Find where the given text appears and provide that cell's center as [x, y] coordinate. 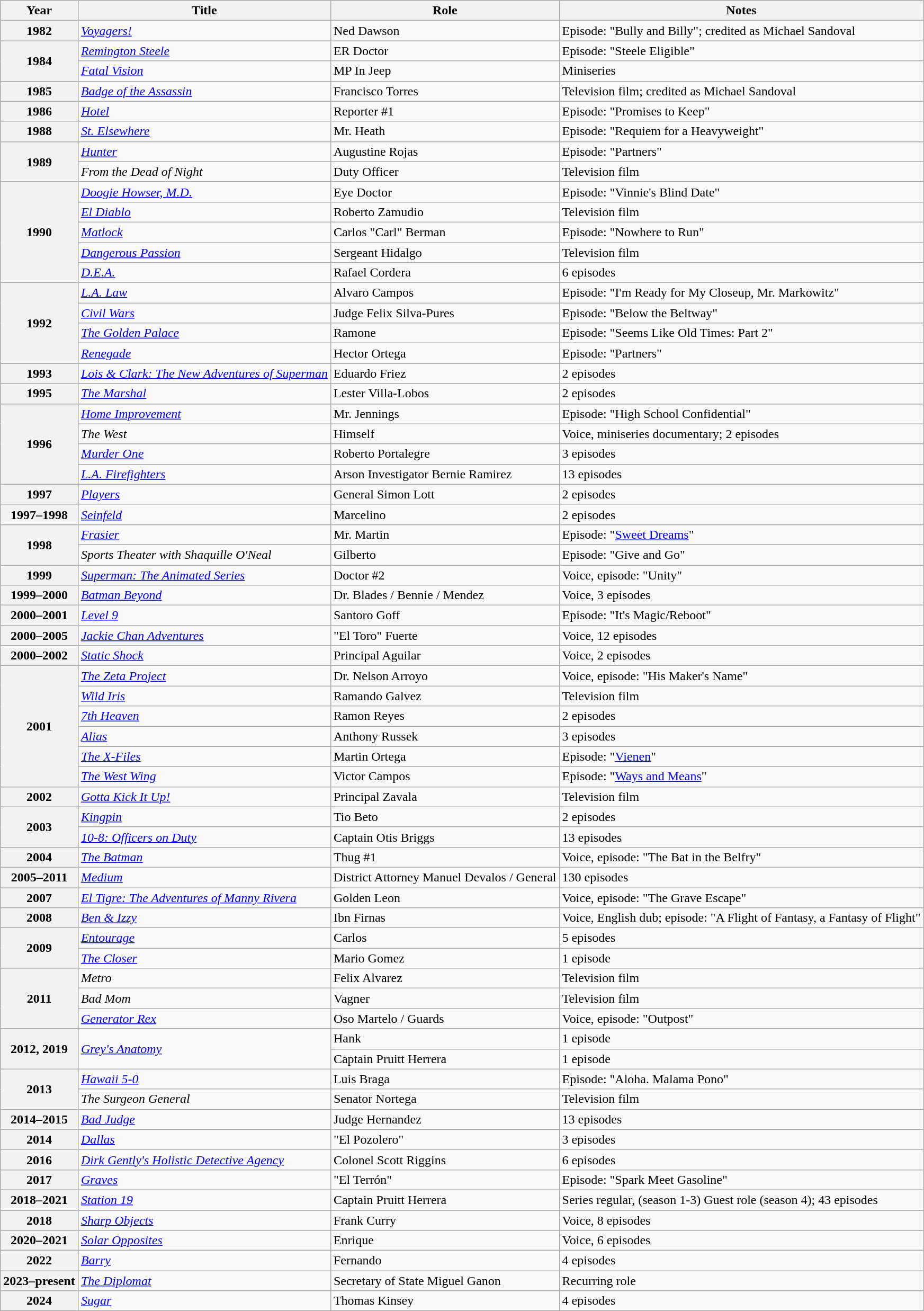
Episode: "Seems Like Old Times: Part 2" [741, 333]
Martin Ortega [445, 756]
Episode: "Below the Beltway" [741, 313]
Mr. Heath [445, 131]
2023–present [39, 1281]
Episode: "Promises to Keep" [741, 111]
1993 [39, 373]
Episode: "High School Confidential" [741, 414]
Colonel Scott Riggins [445, 1160]
2003 [39, 827]
5 episodes [741, 938]
Gilberto [445, 555]
2004 [39, 857]
2005–2011 [39, 877]
Carlos [445, 938]
Matlock [204, 232]
Frank Curry [445, 1220]
Kingpin [204, 817]
Seinfeld [204, 514]
Voice, miniseries documentary; 2 episodes [741, 434]
2013 [39, 1089]
1996 [39, 444]
Marcelino [445, 514]
Tio Beto [445, 817]
1988 [39, 131]
The X-Files [204, 756]
Title [204, 11]
The Diplomat [204, 1281]
Mr. Jennings [445, 414]
Ramone [445, 333]
10-8: Officers on Duty [204, 837]
D.E.A. [204, 273]
Oso Martelo / Guards [445, 1019]
Metro [204, 978]
Alvaro Campos [445, 293]
Remington Steele [204, 51]
Mr. Martin [445, 534]
Murder One [204, 454]
Episode: "It's Magic/Reboot" [741, 616]
Television film; credited as Michael Sandoval [741, 91]
2022 [39, 1261]
Badge of the Assassin [204, 91]
Renegade [204, 353]
1986 [39, 111]
2018 [39, 1220]
Judge Felix Silva-Pures [445, 313]
Episode: "Aloha. Malama Pono" [741, 1079]
Voice, episode: "Unity" [741, 575]
Ramon Reyes [445, 716]
Hawaii 5-0 [204, 1079]
The Golden Palace [204, 333]
1989 [39, 162]
2007 [39, 898]
1992 [39, 323]
Enrique [445, 1241]
1997–1998 [39, 514]
Fatal Vision [204, 71]
Carlos "Carl" Berman [445, 232]
Rafael Cordera [445, 273]
2024 [39, 1301]
Hotel [204, 111]
Dallas [204, 1139]
Judge Hernandez [445, 1119]
Principal Aguilar [445, 656]
Duty Officer [445, 172]
1985 [39, 91]
Wild Iris [204, 696]
Voice, episode: "Outpost" [741, 1019]
2014–2015 [39, 1119]
2011 [39, 998]
Graves [204, 1180]
Static Shock [204, 656]
Voice, episode: "His Maker's Name" [741, 676]
Roberto Zamudio [445, 212]
2002 [39, 797]
Eye Doctor [445, 192]
2012, 2019 [39, 1049]
Thomas Kinsey [445, 1301]
Santoro Goff [445, 616]
Episode: "Vinnie's Blind Date" [741, 192]
1998 [39, 545]
Sharp Objects [204, 1220]
Ben & Izzy [204, 918]
2000–2002 [39, 656]
Vagner [445, 998]
1982 [39, 31]
Hector Ortega [445, 353]
St. Elsewhere [204, 131]
General Simon Lott [445, 494]
2009 [39, 948]
Victor Campos [445, 777]
From the Dead of Night [204, 172]
Solar Opposites [204, 1241]
Lois & Clark: The New Adventures of Superman [204, 373]
Voice, English dub; episode: "A Flight of Fantasy, a Fantasy of Flight" [741, 918]
Episode: "Sweet Dreams" [741, 534]
Entourage [204, 938]
Voice, 2 episodes [741, 656]
7th Heaven [204, 716]
1999 [39, 575]
El Tigre: The Adventures of Manny Rivera [204, 898]
Grey's Anatomy [204, 1049]
Francisco Torres [445, 91]
Episode: "Spark Meet Gasoline" [741, 1180]
Dirk Gently's Holistic Detective Agency [204, 1160]
Role [445, 11]
Sergeant Hidalgo [445, 253]
Civil Wars [204, 313]
Episode: "Bully and Billy"; credited as Michael Sandoval [741, 31]
Doctor #2 [445, 575]
Mario Gomez [445, 958]
Luis Braga [445, 1079]
The Marshal [204, 394]
Principal Zavala [445, 797]
Superman: The Animated Series [204, 575]
Ibn Firnas [445, 918]
Roberto Portalegre [445, 454]
2000–2001 [39, 616]
"El Toro" Fuerte [445, 636]
Voice, 12 episodes [741, 636]
Dangerous Passion [204, 253]
El Diablo [204, 212]
2020–2021 [39, 1241]
130 episodes [741, 877]
Dr. Blades / Bennie / Mendez [445, 595]
Year [39, 11]
Felix Alvarez [445, 978]
Home Improvement [204, 414]
Miniseries [741, 71]
Reporter #1 [445, 111]
1997 [39, 494]
Sugar [204, 1301]
Voice, episode: "The Grave Escape" [741, 898]
Voice, 8 episodes [741, 1220]
2000–2005 [39, 636]
Fernando [445, 1261]
The West [204, 434]
2018–2021 [39, 1200]
The Closer [204, 958]
Bad Mom [204, 998]
Ramando Galvez [445, 696]
2016 [39, 1160]
1995 [39, 394]
Frasier [204, 534]
"El Pozolero" [445, 1139]
Level 9 [204, 616]
Doogie Howser, M.D. [204, 192]
Generator Rex [204, 1019]
L.A. Firefighters [204, 474]
The West Wing [204, 777]
Ned Dawson [445, 31]
2017 [39, 1180]
The Surgeon General [204, 1099]
Lester Villa-Lobos [445, 394]
Captain Otis Briggs [445, 837]
Episode: "Give and Go" [741, 555]
Voice, 3 episodes [741, 595]
Senator Nortega [445, 1099]
Augustine Rojas [445, 151]
Jackie Chan Adventures [204, 636]
Secretary of State Miguel Ganon [445, 1281]
Notes [741, 11]
Eduardo Friez [445, 373]
Gotta Kick It Up! [204, 797]
1990 [39, 232]
Batman Beyond [204, 595]
Hunter [204, 151]
MP In Jeep [445, 71]
Episode: "Nowhere to Run" [741, 232]
Sports Theater with Shaquille O'Neal [204, 555]
Hank [445, 1039]
Episode: "Steele Eligible" [741, 51]
1999–2000 [39, 595]
Bad Judge [204, 1119]
Himself [445, 434]
District Attorney Manuel Devalos / General [445, 877]
The Batman [204, 857]
Anthony Russek [445, 736]
Barry [204, 1261]
"El Terrón" [445, 1180]
Medium [204, 877]
Voyagers! [204, 31]
1984 [39, 61]
Thug #1 [445, 857]
Alias [204, 736]
Recurring role [741, 1281]
Episode: "Vienen" [741, 756]
Episode: "Requiem for a Heavyweight" [741, 131]
Voice, 6 episodes [741, 1241]
Golden Leon [445, 898]
Players [204, 494]
2008 [39, 918]
2014 [39, 1139]
Dr. Nelson Arroyo [445, 676]
The Zeta Project [204, 676]
Episode: "Ways and Means" [741, 777]
Series regular, (season 1-3) Guest role (season 4); 43 episodes [741, 1200]
Episode: "I'm Ready for My Closeup, Mr. Markowitz" [741, 293]
L.A. Law [204, 293]
Arson Investigator Bernie Ramirez [445, 474]
2001 [39, 726]
Voice, episode: "The Bat in the Belfry" [741, 857]
ER Doctor [445, 51]
Station 19 [204, 1200]
